For the text-containing cell, return its midpoint in (X, Y) coordinate format. 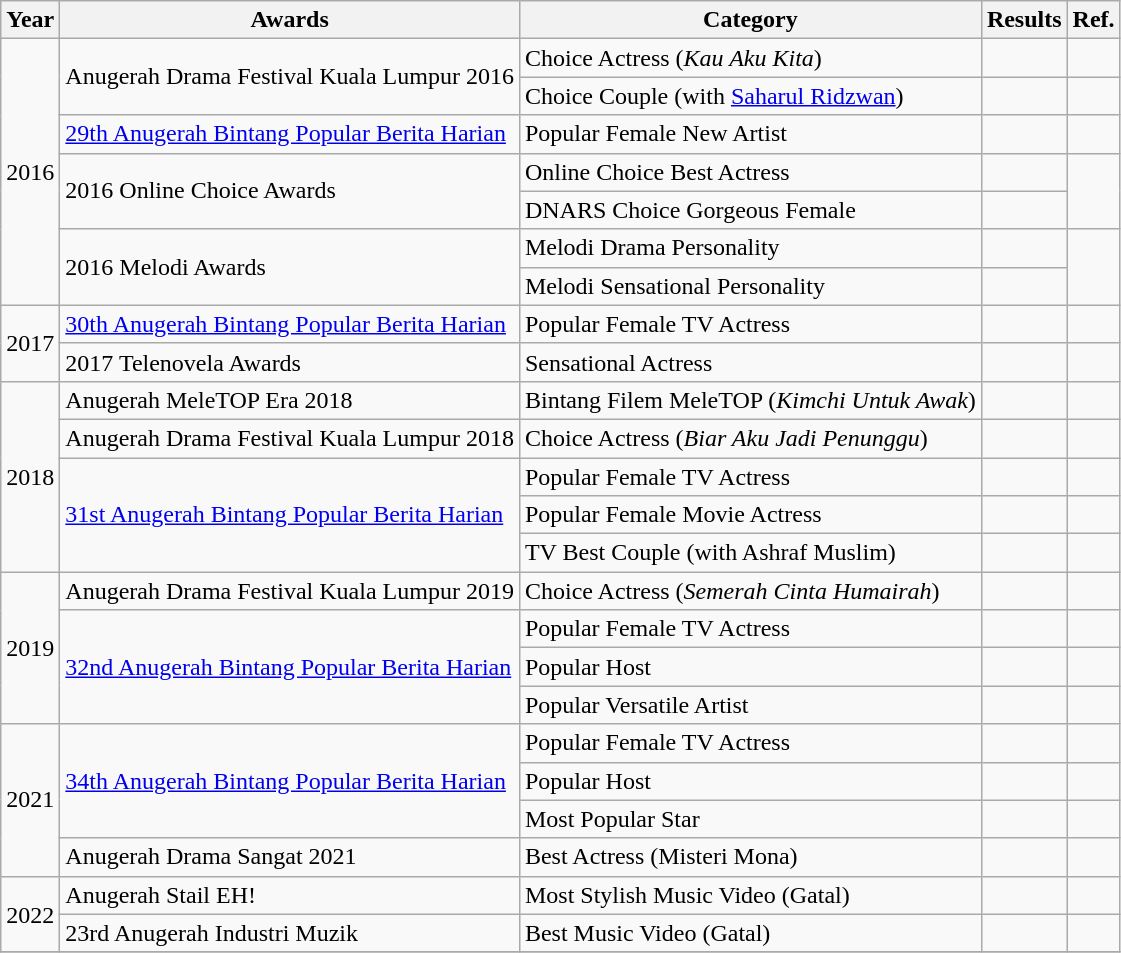
Choice Actress (Semerah Cinta Humairah) (750, 591)
Awards (290, 20)
Popular Female New Artist (750, 134)
29th Anugerah Bintang Popular Berita Harian (290, 134)
2016 Melodi Awards (290, 267)
30th Anugerah Bintang Popular Berita Harian (290, 324)
TV Best Couple (with Ashraf Muslim) (750, 553)
2021 (30, 800)
Sensational Actress (750, 362)
DNARS Choice Gorgeous Female (750, 210)
Anugerah Drama Festival Kuala Lumpur 2016 (290, 77)
Ref. (1094, 20)
31st Anugerah Bintang Popular Berita Harian (290, 515)
Best Actress (Misteri Mona) (750, 857)
Anugerah MeleTOP Era 2018 (290, 400)
Anugerah Drama Sangat 2021 (290, 857)
Bintang Filem MeleTOP (Kimchi Untuk Awak) (750, 400)
Melodi Sensational Personality (750, 286)
Results (1024, 20)
2016 (30, 172)
Most Popular Star (750, 819)
2022 (30, 914)
Online Choice Best Actress (750, 172)
Popular Versatile Artist (750, 705)
Anugerah Drama Festival Kuala Lumpur 2019 (290, 591)
Popular Female Movie Actress (750, 515)
2016 Online Choice Awards (290, 191)
Best Music Video (Gatal) (750, 933)
Category (750, 20)
2018 (30, 476)
Choice Couple (with Saharul Ridzwan) (750, 96)
34th Anugerah Bintang Popular Berita Harian (290, 781)
32nd Anugerah Bintang Popular Berita Harian (290, 667)
Choice Actress (Kau Aku Kita) (750, 58)
Anugerah Drama Festival Kuala Lumpur 2018 (290, 438)
Anugerah Stail EH! (290, 895)
23rd Anugerah Industri Muzik (290, 933)
Year (30, 20)
Choice Actress (Biar Aku Jadi Penunggu) (750, 438)
Most Stylish Music Video (Gatal) (750, 895)
2019 (30, 648)
2017 Telenovela Awards (290, 362)
2017 (30, 343)
Melodi Drama Personality (750, 248)
